For the text-containing cell, return its midpoint in [X, Y] coordinate format. 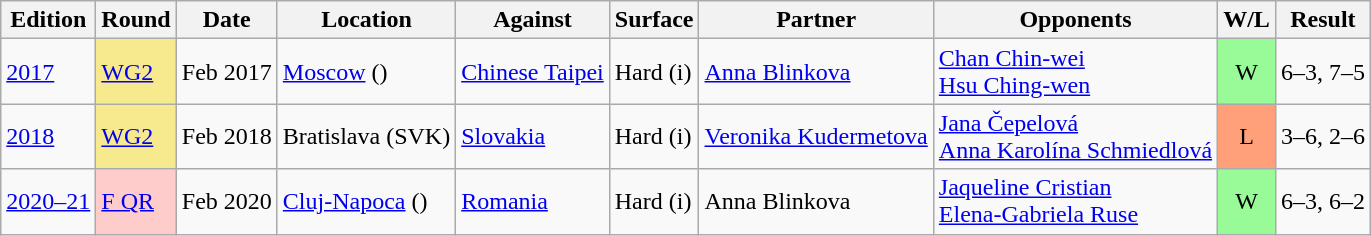
Jana Čepelová Anna Karolína Schmiedlová [1075, 136]
6–3, 7–5 [1322, 72]
2018 [48, 136]
6–3, 6–2 [1322, 202]
Feb 2017 [226, 72]
Surface [654, 20]
Chan Chin-wei Hsu Ching-wen [1075, 72]
Partner [816, 20]
Cluj-Napoca () [366, 202]
Veronika Kudermetova [816, 136]
Bratislava (SVK) [366, 136]
Romania [533, 202]
Edition [48, 20]
Location [366, 20]
2017 [48, 72]
Jaqueline Cristian Elena-Gabriela Ruse [1075, 202]
Round [136, 20]
Slovakia [533, 136]
Moscow () [366, 72]
Against [533, 20]
2020–21 [48, 202]
Feb 2018 [226, 136]
Result [1322, 20]
Opponents [1075, 20]
3–6, 2–6 [1322, 136]
Chinese Taipei [533, 72]
F QR [136, 202]
W/L [1247, 20]
L [1247, 136]
Feb 2020 [226, 202]
Date [226, 20]
